Determine the [X, Y] coordinate at the center of the cell enclosing the given text.  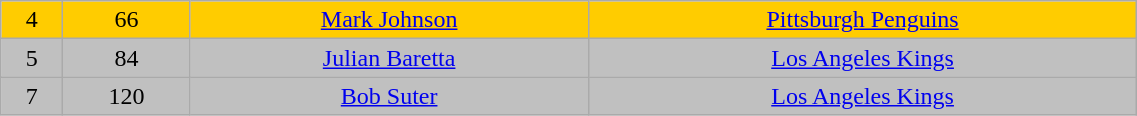
4 [32, 20]
Pittsburgh Penguins [862, 20]
7 [32, 96]
120 [126, 96]
66 [126, 20]
5 [32, 58]
84 [126, 58]
Julian Baretta [389, 58]
Mark Johnson [389, 20]
Bob Suter [389, 96]
